Return (X, Y) of the center of cell containing provided text 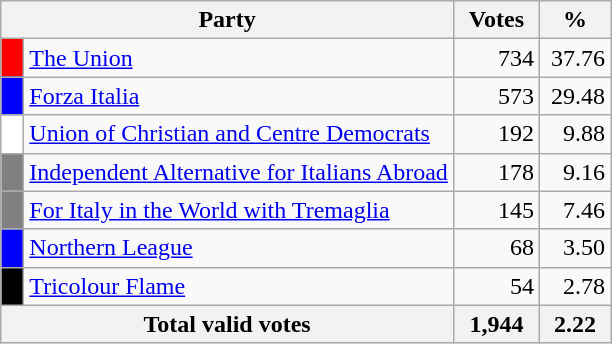
9.88 (574, 134)
573 (496, 96)
Northern League (239, 248)
Union of Christian and Centre Democrats (239, 134)
Tricolour Flame (239, 286)
54 (496, 286)
734 (496, 58)
% (574, 20)
Total valid votes (228, 324)
7.46 (574, 210)
The Union (239, 58)
145 (496, 210)
29.48 (574, 96)
2.78 (574, 286)
37.76 (574, 58)
3.50 (574, 248)
192 (496, 134)
Forza Italia (239, 96)
Votes (496, 20)
Party (228, 20)
For Italy in the World with Tremaglia (239, 210)
2.22 (574, 324)
9.16 (574, 172)
Independent Alternative for Italians Abroad (239, 172)
178 (496, 172)
68 (496, 248)
1,944 (496, 324)
